Provide the [X, Y] coordinate of the cell's center where the given text is located.  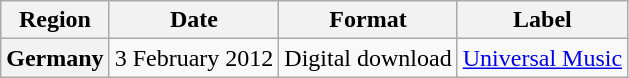
Digital download [368, 58]
Universal Music [542, 58]
Date [194, 20]
Label [542, 20]
Germany [55, 58]
Region [55, 20]
3 February 2012 [194, 58]
Format [368, 20]
